Extract the (x, y) coordinate from the center of the cell holding the provided text.  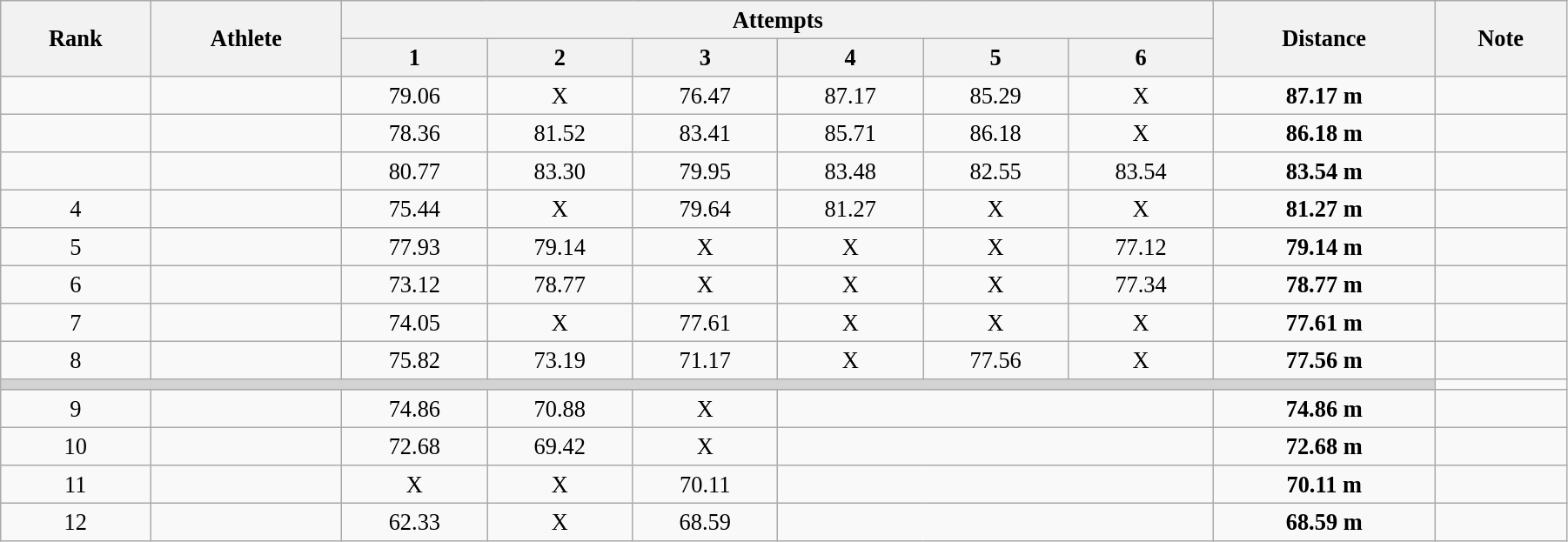
2 (560, 57)
75.82 (414, 360)
79.64 (705, 209)
87.17 m (1324, 95)
83.41 (705, 133)
77.34 (1142, 284)
83.54 m (1324, 171)
3 (705, 57)
74.05 (414, 323)
9 (76, 409)
78.77 m (1324, 284)
10 (76, 446)
68.59 m (1324, 522)
82.55 (995, 171)
Attempts (778, 19)
83.30 (560, 171)
79.14 m (1324, 247)
87.17 (851, 95)
81.27 m (1324, 209)
80.77 (414, 171)
79.14 (560, 247)
83.54 (1142, 171)
69.42 (560, 446)
70.11 (705, 485)
74.86 (414, 409)
85.29 (995, 95)
77.61 (705, 323)
78.36 (414, 133)
77.93 (414, 247)
Note (1501, 38)
12 (76, 522)
73.12 (414, 284)
79.06 (414, 95)
77.12 (1142, 247)
74.86 m (1324, 409)
76.47 (705, 95)
70.11 m (1324, 485)
79.95 (705, 171)
72.68 (414, 446)
7 (76, 323)
75.44 (414, 209)
86.18 (995, 133)
62.33 (414, 522)
8 (76, 360)
Rank (76, 38)
70.88 (560, 409)
83.48 (851, 171)
73.19 (560, 360)
85.71 (851, 133)
72.68 m (1324, 446)
77.56 (995, 360)
68.59 (705, 522)
81.27 (851, 209)
81.52 (560, 133)
Athlete (246, 38)
11 (76, 485)
71.17 (705, 360)
77.61 m (1324, 323)
78.77 (560, 284)
86.18 m (1324, 133)
Distance (1324, 38)
1 (414, 57)
77.56 m (1324, 360)
